Pinpoint the cell where the given text exists, returning its (x, y) midpoint coordinate. 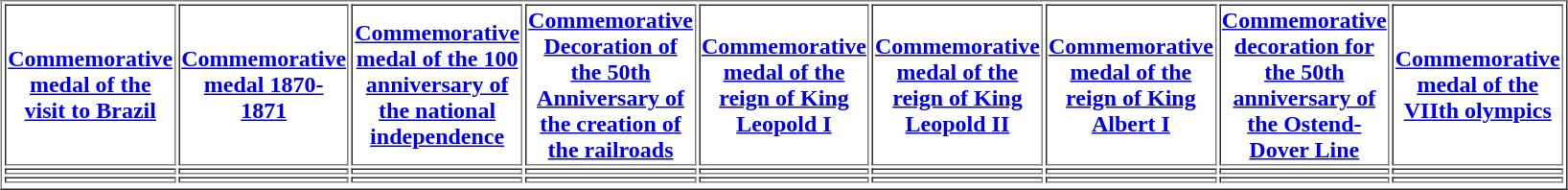
Commemorative Decoration of the 50th Anniversary of the creation of the railroads (611, 84)
Commemorative medal of the VIIth olympics (1478, 84)
Commemorative medal of the reign of King Leopold I (784, 84)
Commemorative medal of the 100 anniversary of the national independence (437, 84)
Commemorative medal of the reign of King Albert I (1131, 84)
Commemorative decoration for the 50th anniversary of the Ostend-Dover Line (1304, 84)
Commemorative medal of the reign of King Leopold II (957, 84)
Commemorative medal of the visit to Brazil (90, 84)
Commemorative medal 1870-1871 (264, 84)
